Identify which cell holds the provided text, then report its [x, y] central coordinate. 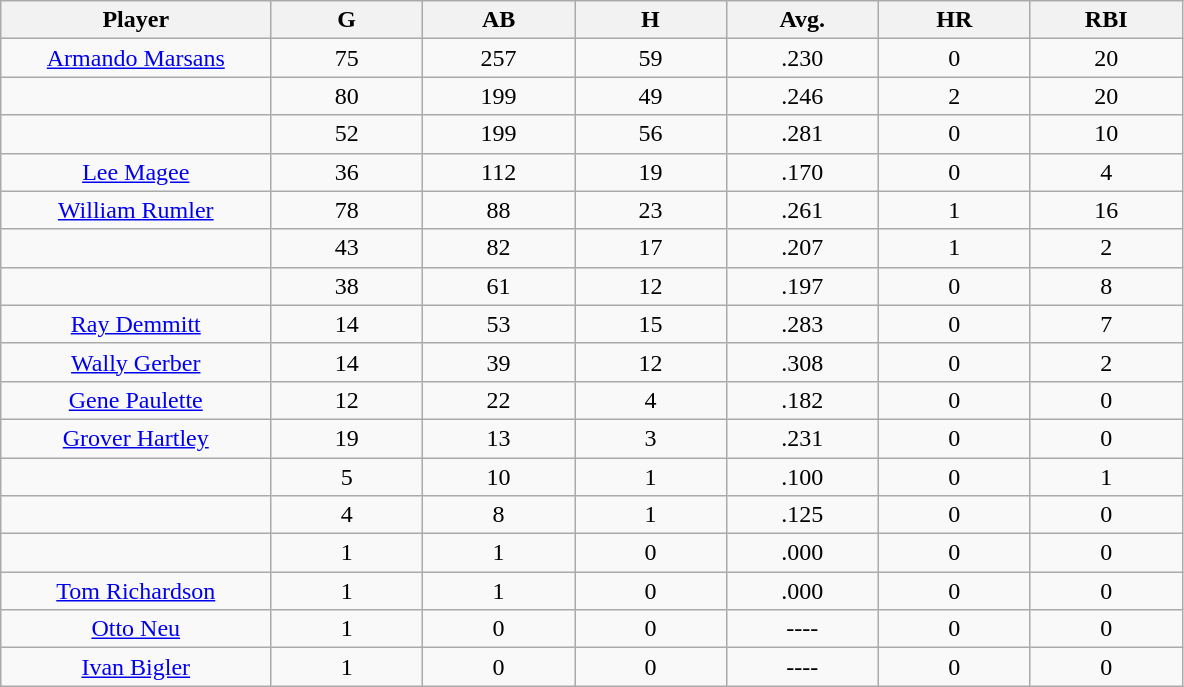
61 [499, 286]
Lee Magee [136, 172]
56 [651, 134]
.207 [802, 248]
.230 [802, 58]
23 [651, 210]
17 [651, 248]
Otto Neu [136, 629]
RBI [1106, 20]
43 [347, 248]
Gene Paulette [136, 400]
53 [499, 324]
.231 [802, 438]
HR [954, 20]
Tom Richardson [136, 591]
Ivan Bigler [136, 667]
78 [347, 210]
.125 [802, 515]
16 [1106, 210]
.197 [802, 286]
22 [499, 400]
.182 [802, 400]
AB [499, 20]
82 [499, 248]
.170 [802, 172]
.246 [802, 96]
39 [499, 362]
Player [136, 20]
38 [347, 286]
59 [651, 58]
.281 [802, 134]
75 [347, 58]
G [347, 20]
.100 [802, 477]
Armando Marsans [136, 58]
80 [347, 96]
.308 [802, 362]
H [651, 20]
Ray Demmitt [136, 324]
Wally Gerber [136, 362]
49 [651, 96]
257 [499, 58]
.261 [802, 210]
36 [347, 172]
7 [1106, 324]
William Rumler [136, 210]
13 [499, 438]
15 [651, 324]
88 [499, 210]
Grover Hartley [136, 438]
3 [651, 438]
Avg. [802, 20]
52 [347, 134]
5 [347, 477]
.283 [802, 324]
112 [499, 172]
